Provide the [X, Y] coordinate of the cell's center where the given text is located.  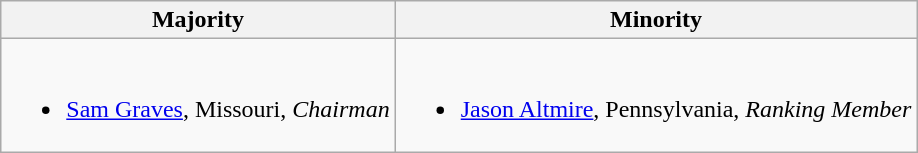
Majority [198, 20]
Sam Graves, Missouri, Chairman [198, 96]
Minority [656, 20]
Jason Altmire, Pennsylvania, Ranking Member [656, 96]
